Return [x, y] of the center of cell containing provided text 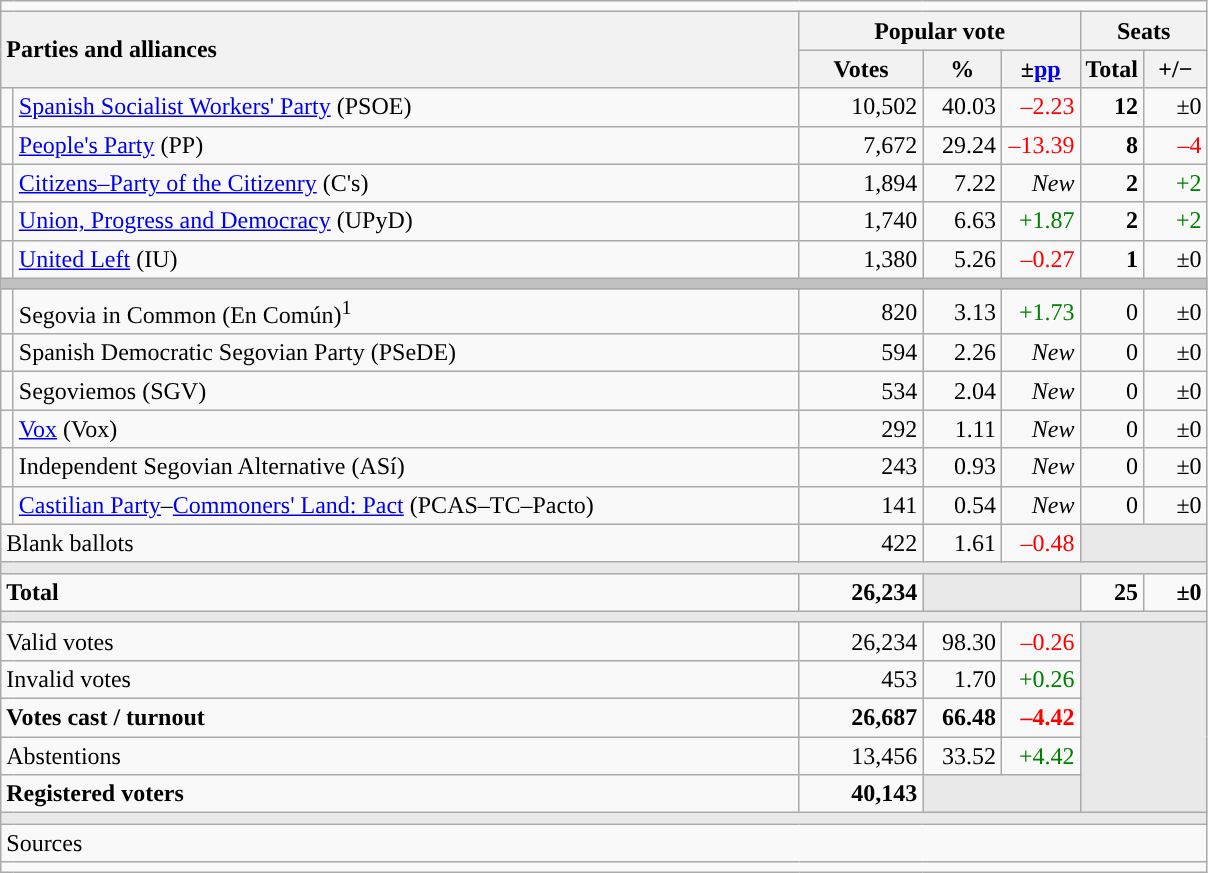
1.61 [962, 543]
40,143 [861, 794]
29.24 [962, 145]
+/− [1176, 69]
1,894 [861, 183]
5.26 [962, 259]
Segoviemos (SGV) [406, 391]
–2.23 [1040, 107]
0.54 [962, 505]
1,740 [861, 221]
Abstentions [400, 756]
422 [861, 543]
Segovia in Common (En Común)1 [406, 312]
–13.39 [1040, 145]
1.70 [962, 679]
+0.26 [1040, 679]
Invalid votes [400, 679]
Spanish Democratic Segovian Party (PSeDE) [406, 353]
292 [861, 429]
820 [861, 312]
7.22 [962, 183]
Spanish Socialist Workers' Party (PSOE) [406, 107]
Castilian Party–Commoners' Land: Pact (PCAS–TC–Pacto) [406, 505]
13,456 [861, 756]
1,380 [861, 259]
Seats [1144, 31]
People's Party (PP) [406, 145]
98.30 [962, 641]
–0.27 [1040, 259]
6.63 [962, 221]
±pp [1040, 69]
Independent Segovian Alternative (ASí) [406, 467]
Sources [604, 843]
Registered voters [400, 794]
7,672 [861, 145]
2.26 [962, 353]
8 [1112, 145]
–0.26 [1040, 641]
40.03 [962, 107]
141 [861, 505]
26,687 [861, 718]
United Left (IU) [406, 259]
12 [1112, 107]
Blank ballots [400, 543]
+1.73 [1040, 312]
594 [861, 353]
–0.48 [1040, 543]
1.11 [962, 429]
33.52 [962, 756]
3.13 [962, 312]
2.04 [962, 391]
25 [1112, 592]
Parties and alliances [400, 50]
+1.87 [1040, 221]
–4 [1176, 145]
Votes cast / turnout [400, 718]
66.48 [962, 718]
Votes [861, 69]
1 [1112, 259]
Citizens–Party of the Citizenry (C's) [406, 183]
+4.42 [1040, 756]
10,502 [861, 107]
% [962, 69]
534 [861, 391]
Valid votes [400, 641]
–4.42 [1040, 718]
243 [861, 467]
0.93 [962, 467]
Vox (Vox) [406, 429]
Union, Progress and Democracy (UPyD) [406, 221]
Popular vote [940, 31]
453 [861, 679]
